Capture the cell that displays the provided text and extract its (X, Y) central coordinate. 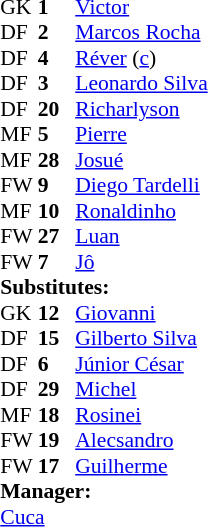
Marcos Rocha (141, 33)
9 (57, 185)
Substitutes: (104, 287)
27 (57, 237)
Josué (141, 160)
Guilherme (141, 466)
2 (57, 33)
Manager: (104, 491)
Ronaldinho (141, 211)
Pierre (141, 135)
Diego Tardelli (141, 185)
5 (57, 135)
Luan (141, 237)
Richarlyson (141, 109)
17 (57, 466)
28 (57, 160)
GK (19, 313)
19 (57, 441)
20 (57, 109)
6 (57, 364)
Jô (141, 262)
15 (57, 339)
12 (57, 313)
Alecsandro (141, 441)
Gilberto Silva (141, 339)
10 (57, 211)
3 (57, 83)
Michel (141, 389)
Leonardo Silva (141, 83)
7 (57, 262)
Réver (c) (141, 58)
18 (57, 415)
4 (57, 58)
Rosinei (141, 415)
29 (57, 389)
Júnior César (141, 364)
Giovanni (141, 313)
